Detect which cell encompasses the target text, then output its [X, Y] center coordinate. 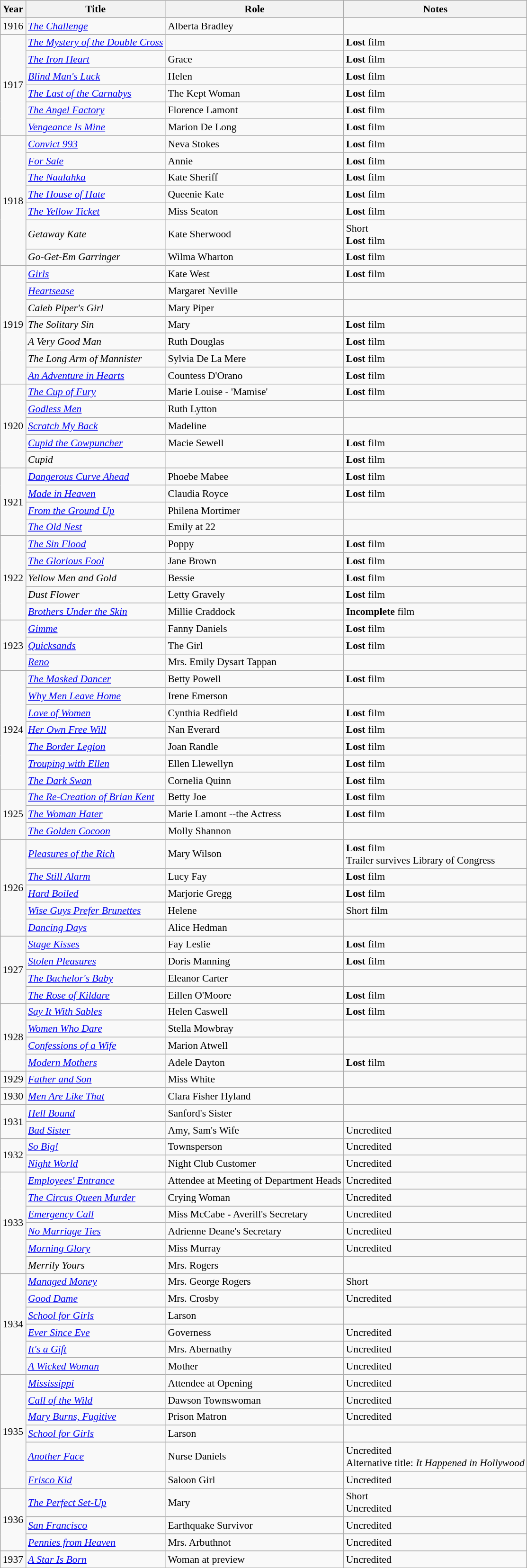
Woman at preview [254, 1559]
Eleanor Carter [254, 978]
The Kept Woman [254, 93]
Stage Kisses [96, 945]
The Old Nest [96, 527]
Bad Sister [96, 1130]
Call of the Wild [96, 1400]
Townsperson [254, 1147]
Dangerous Curve Ahead [96, 477]
Helene [254, 911]
Heartsease [96, 291]
1931 [13, 1122]
Managed Money [96, 1282]
Macie Sewell [254, 443]
UncreditedAlternative title: It Happened in Hollywood [436, 1457]
Stolen Pleasures [96, 962]
The Sin Flood [96, 544]
Mrs. Crosby [254, 1299]
Miss McCabe - Averill's Secretary [254, 1215]
A Wicked Woman [96, 1367]
Lucy Fay [254, 877]
Another Face [96, 1457]
Say It With Sables [96, 1012]
Governess [254, 1333]
The House of Hate [96, 195]
Millie Craddock [254, 612]
Hell Bound [96, 1113]
Marie Lamont --the Actress [254, 814]
Yellow Men and Gold [96, 578]
Marion De Long [254, 127]
Crying Woman [254, 1198]
Sylvia De La Mere [254, 359]
Year [13, 9]
No Marriage Ties [96, 1232]
Mrs. Abernathy [254, 1350]
Father and Son [96, 1080]
Helen Caswell [254, 1012]
1920 [13, 426]
Irene Emerson [254, 696]
The Iron Heart [96, 60]
Grace [254, 60]
Mrs. Arbuthnot [254, 1542]
1936 [13, 1519]
Dancing Days [96, 928]
1935 [13, 1432]
The Solitary Sin [96, 325]
Sanford's Sister [254, 1113]
1932 [13, 1155]
San Francisco [96, 1526]
Why Men Leave Home [96, 696]
Mother [254, 1367]
Role [254, 9]
The Rose of Kildare [96, 995]
1923 [13, 645]
Miss Seaton [254, 212]
Mrs. Rogers [254, 1265]
Attendee at Meeting of Department Heads [254, 1181]
The Naulahka [96, 178]
Vengeance Is Mine [96, 127]
Hard Boiled [96, 894]
1933 [13, 1223]
Annie [254, 161]
Blind Man's Luck [96, 77]
The Cup of Fury [96, 392]
Short [436, 1282]
Quicksands [96, 646]
Nurse Daniels [254, 1457]
Florence Lamont [254, 110]
Caleb Piper's Girl [96, 308]
Mary Burns, Fugitive [96, 1417]
Pennies from Heaven [96, 1542]
Amy, Sam's Wife [254, 1130]
Prison Matron [254, 1417]
Reno [96, 662]
Betty Powell [254, 679]
The Masked Dancer [96, 679]
Molly Shannon [254, 831]
Queenie Kate [254, 195]
Mary Wilson [254, 854]
Claudia Royce [254, 494]
A Very Good Man [96, 342]
The Border Legion [96, 747]
1924 [13, 730]
The Last of the Carnabys [96, 93]
Earthquake Survivor [254, 1526]
The Still Alarm [96, 877]
Alice Hedman [254, 928]
Gimme [96, 629]
Ruth Lytton [254, 409]
A Star Is Born [96, 1559]
Miss Murray [254, 1248]
Employees' Entrance [96, 1181]
So Big! [96, 1147]
Madeline [254, 426]
The Glorious Fool [96, 561]
The Challenge [96, 26]
The Woman Hater [96, 814]
Phoebe Mabee [254, 477]
Short film [436, 911]
The Re-Creation of Brian Kent [96, 797]
Doris Manning [254, 962]
Miss White [254, 1080]
Marjorie Gregg [254, 894]
Title [96, 9]
Fay Leslie [254, 945]
Margaret Neville [254, 291]
Neva Stokes [254, 144]
Fanny Daniels [254, 629]
1918 [13, 201]
Lost film Trailer survives Library of Congress [436, 854]
Trouping with Ellen [96, 764]
Clara Fisher Hyland [254, 1097]
The Mystery of the Double Cross [96, 43]
Men Are Like That [96, 1097]
Poppy [254, 544]
1917 [13, 85]
An Adventure in Hearts [96, 376]
Good Dame [96, 1299]
Merrily Yours [96, 1265]
Incomplete film [436, 612]
Joan Randle [254, 747]
Kate West [254, 274]
Getaway Kate [96, 234]
Letty Gravely [254, 595]
Her Own Free Will [96, 730]
Stella Mowbray [254, 1029]
Morning Glory [96, 1248]
1919 [13, 325]
1921 [13, 502]
1934 [13, 1324]
Convict 993 [96, 144]
Attendee at Opening [254, 1383]
The Golden Cocoon [96, 831]
Wise Guys Prefer Brunettes [96, 911]
Scratch My Back [96, 426]
Night Club Customer [254, 1164]
Emily at 22 [254, 527]
1916 [13, 26]
Kate Sherwood [254, 234]
Pleasures of the Rich [96, 854]
1925 [13, 814]
Women Who Dare [96, 1029]
The Bachelor's Baby [96, 978]
From the Ground Up [96, 511]
Ever Since Eve [96, 1333]
Go-Get-Em Garringer [96, 257]
1922 [13, 578]
1926 [13, 888]
Betty Joe [254, 797]
Marie Louise - 'Mamise' [254, 392]
Wilma Wharton [254, 257]
Frisco Kid [96, 1480]
Cynthia Redfield [254, 713]
The Long Arm of Mannister [96, 359]
Short Uncredited [436, 1503]
Mary Piper [254, 308]
Alberta Bradley [254, 26]
Brothers Under the Skin [96, 612]
The Girl [254, 646]
1929 [13, 1080]
Dawson Townswoman [254, 1400]
Cornelia Quinn [254, 781]
Night World [96, 1164]
1937 [13, 1559]
Adrienne Deane's Secretary [254, 1232]
Bessie [254, 578]
Cupid the Cowpuncher [96, 443]
Kate Sheriff [254, 178]
Eillen O'Moore [254, 995]
1930 [13, 1097]
Saloon Girl [254, 1480]
Confessions of a Wife [96, 1046]
Made in Heaven [96, 494]
The Yellow Ticket [96, 212]
The Perfect Set-Up [96, 1503]
1927 [13, 970]
For Sale [96, 161]
Mrs. George Rogers [254, 1282]
Short Lost film [436, 234]
Jane Brown [254, 561]
Adele Dayton [254, 1063]
Ellen Llewellyn [254, 764]
Countess D'Orano [254, 376]
The Angel Factory [96, 110]
Girls [96, 274]
Modern Mothers [96, 1063]
Nan Everard [254, 730]
Marion Atwell [254, 1046]
1928 [13, 1037]
The Dark Swan [96, 781]
Cupid [96, 460]
Mrs. Emily Dysart Tappan [254, 662]
It's a Gift [96, 1350]
Emergency Call [96, 1215]
Godless Men [96, 409]
Love of Women [96, 713]
Helen [254, 77]
Dust Flower [96, 595]
Mississippi [96, 1383]
Philena Mortimer [254, 511]
Ruth Douglas [254, 342]
Notes [436, 9]
The Circus Queen Murder [96, 1198]
